Detect which cell encompasses the target text, then output its (x, y) center coordinate. 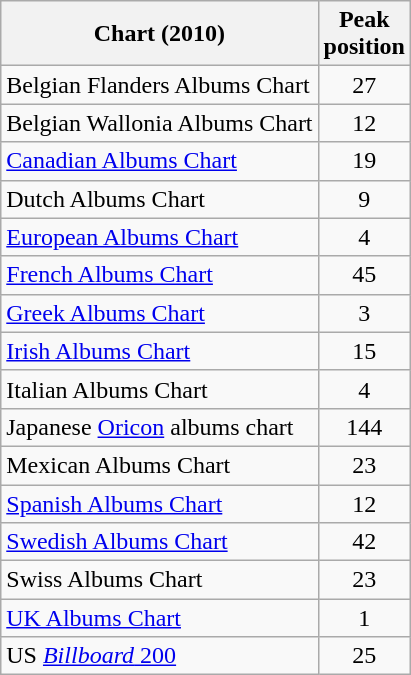
45 (364, 275)
3 (364, 313)
Japanese Oricon albums chart (160, 427)
Swedish Albums Chart (160, 542)
1 (364, 618)
27 (364, 85)
144 (364, 427)
Greek Albums Chart (160, 313)
UK Albums Chart (160, 618)
15 (364, 351)
Italian Albums Chart (160, 389)
French Albums Chart (160, 275)
9 (364, 199)
Belgian Flanders Albums Chart (160, 85)
19 (364, 161)
European Albums Chart (160, 237)
US Billboard 200 (160, 656)
Irish Albums Chart (160, 351)
25 (364, 656)
Belgian Wallonia Albums Chart (160, 123)
Peakposition (364, 34)
Dutch Albums Chart (160, 199)
Swiss Albums Chart (160, 580)
Canadian Albums Chart (160, 161)
Spanish Albums Chart (160, 503)
Mexican Albums Chart (160, 465)
42 (364, 542)
Chart (2010) (160, 34)
